Pinpoint the cell where the given text exists, returning its [X, Y] midpoint coordinate. 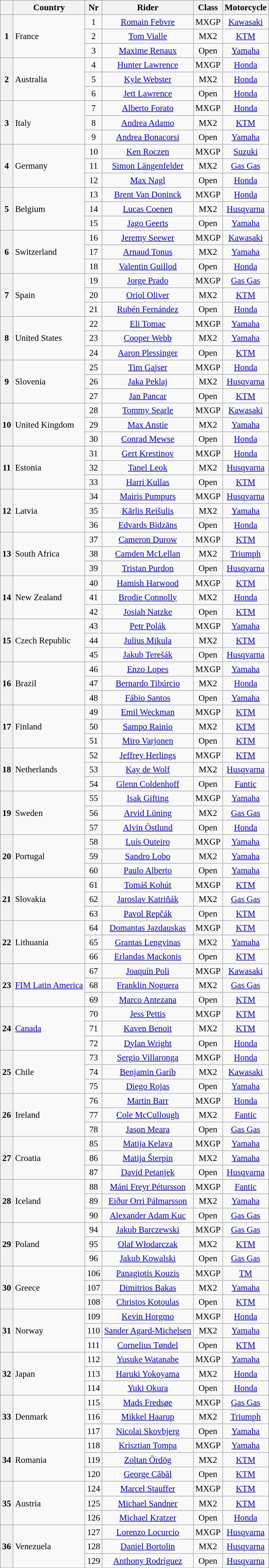
Mikkel Haarup [148, 1417]
78 [93, 1129]
Germany [49, 166]
Rider [148, 8]
France [49, 37]
62 [93, 899]
Andrea Bonacorsi [148, 137]
Matija Kelava [148, 1144]
Tim Gajser [148, 367]
Marco Antezana [148, 1000]
55 [93, 799]
United Kingdom [49, 425]
64 [93, 928]
Dylan Wright [148, 1043]
Denmark [49, 1417]
Kay de Wolf [148, 770]
95 [93, 1244]
Sander Agard-Michelsen [148, 1331]
40 [93, 583]
48 [93, 698]
Marcel Stauffer [148, 1489]
Alvin Östlund [148, 827]
127 [93, 1532]
Dimitrios Bakas [148, 1288]
Kārlis Reišulis [148, 511]
Hamish Harwood [148, 583]
66 [93, 957]
Camden McLellan [148, 554]
Benjamin Garíb [148, 1072]
Luís Outeiro [148, 842]
Chile [49, 1072]
Tristan Purdon [148, 568]
112 [93, 1360]
Josiah Natzke [148, 612]
Slovenia [49, 382]
Harri Kullas [148, 482]
Cornelius Tøndel [148, 1345]
Spain [49, 295]
Venezuela [49, 1546]
87 [93, 1172]
Julius Mikula [148, 640]
111 [93, 1345]
Estonia [49, 467]
126 [93, 1518]
96 [93, 1259]
Japan [49, 1374]
Enzo Lopes [148, 669]
Kyle Webster [148, 80]
Portugal [49, 856]
Jorge Prado [148, 281]
74 [93, 1072]
57 [93, 827]
Czech Republic [49, 640]
Michael Kratzer [148, 1518]
129 [93, 1561]
Tom Vialle [148, 36]
Oriol Oliver [148, 295]
60 [93, 871]
Jakub Terešák [148, 655]
Kaven Benoit [148, 1029]
49 [93, 712]
115 [93, 1403]
Jason Meara [148, 1129]
108 [93, 1302]
Nr [93, 8]
Suzuki [246, 151]
53 [93, 770]
Sergio Villaronga [148, 1057]
119 [93, 1460]
71 [93, 1029]
56 [93, 813]
Diego Rojas [148, 1086]
New Zealand [49, 598]
72 [93, 1043]
88 [93, 1187]
FIM Latin America [49, 985]
Michael Sandner [148, 1503]
Jan Pancar [148, 396]
117 [93, 1431]
Belgium [49, 209]
Alexander Adam Kuc [148, 1216]
Erlandas Mackonis [148, 957]
Country [49, 8]
Franklin Noguera [148, 985]
TM [246, 1273]
Alberto Forato [148, 108]
Brodie Connolly [148, 597]
Krisztian Tompa [148, 1446]
Arvid Lüning [148, 813]
Anthony Rodríguez [148, 1561]
Cameron Durow [148, 540]
Domantas Jazdauskas [148, 928]
Daniel Bortolin [148, 1546]
77 [93, 1115]
37 [93, 540]
45 [93, 655]
Conrad Mewse [148, 439]
Mads Fredsøe [148, 1403]
Martin Barr [148, 1101]
Pavol Repčák [148, 913]
Tommy Searle [148, 410]
George Căbăl [148, 1475]
51 [93, 741]
73 [93, 1057]
Christos Kotoulas [148, 1302]
Paulo Alberto [148, 871]
Jakub Kowalski [148, 1259]
Matija Šterpin [148, 1158]
Poland [49, 1244]
Glenn Coldenhoff [148, 784]
Panagiotis Kouzis [148, 1273]
Aaron Plessinger [148, 353]
Emil Weckman [148, 712]
67 [93, 971]
Australia [49, 80]
Gert Krestinov [148, 453]
89 [93, 1201]
Simon Längenfelder [148, 166]
Eiður Orri Pálmarsson [148, 1201]
109 [93, 1316]
Jess Pettis [148, 1014]
110 [93, 1331]
90 [93, 1216]
Greece [49, 1288]
Slovakia [49, 899]
Lithuania [49, 943]
Olaf Włodarczak [148, 1244]
Petr Polák [148, 626]
Switzerland [49, 252]
Cooper Webb [148, 339]
Edvards Bidzāns [148, 525]
Latvia [49, 511]
85 [93, 1144]
Fábio Santos [148, 698]
Andrea Adamo [148, 123]
46 [93, 669]
Netherlands [49, 770]
Croatia [49, 1158]
Italy [49, 122]
Tomáš Kohút [148, 885]
Yuki Okura [148, 1388]
Yusuke Watanabe [148, 1360]
Isak Gifting [148, 799]
61 [93, 885]
Jaroslav Katriňák [148, 899]
Haruki Yokoyama [148, 1374]
Canada [49, 1028]
Miro Varjonen [148, 741]
Iceland [49, 1201]
128 [93, 1546]
65 [93, 943]
116 [93, 1417]
Brent Van Doninck [148, 195]
50 [93, 727]
107 [93, 1288]
94 [93, 1230]
54 [93, 784]
Sampo Rainio [148, 727]
120 [93, 1475]
David Petanjek [148, 1172]
Class [208, 8]
47 [93, 684]
52 [93, 756]
Ken Roczen [148, 151]
Lorenzo Locurcio [148, 1532]
43 [93, 626]
Tanel Leok [148, 468]
Finland [49, 727]
Nicolai Skovbjerg [148, 1431]
Jett Lawrence [148, 94]
Jeremy Seewer [148, 238]
70 [93, 1014]
Joaquín Poli [148, 971]
Max Anstie [148, 425]
114 [93, 1388]
Cole McCullough [148, 1115]
Ireland [49, 1115]
113 [93, 1374]
86 [93, 1158]
106 [93, 1273]
76 [93, 1101]
Arnaud Tonus [148, 252]
75 [93, 1086]
68 [93, 985]
125 [93, 1503]
Maxime Renaux [148, 51]
Hunter Lawrence [148, 65]
Lucas Coenen [148, 209]
Rubén Fernández [148, 309]
Bernardo Tibúrcio [148, 684]
Jago Geerts [148, 223]
39 [93, 568]
44 [93, 640]
63 [93, 913]
Brazil [49, 683]
124 [93, 1489]
118 [93, 1446]
Grantas Lengvinas [148, 943]
42 [93, 612]
Sandro Lobo [148, 856]
Zoltan Ördög [148, 1460]
Romania [49, 1460]
Kevin Horgmo [148, 1316]
59 [93, 856]
Motorcycle [246, 8]
Max Nagl [148, 180]
Mairis Pumpurs [148, 497]
41 [93, 597]
38 [93, 554]
South Africa [49, 554]
Sweden [49, 813]
58 [93, 842]
Romain Febvre [148, 22]
United States [49, 338]
Máni Freyr Pétursson [148, 1187]
Valentin Guillod [148, 267]
Jeffrey Herlings [148, 756]
Norway [49, 1330]
Jakub Barczewski [148, 1230]
Jaka Peklaj [148, 381]
Eli Tomac [148, 324]
Austria [49, 1503]
69 [93, 1000]
